Output the [X, Y] coordinate of the center of the cell containing the given text.  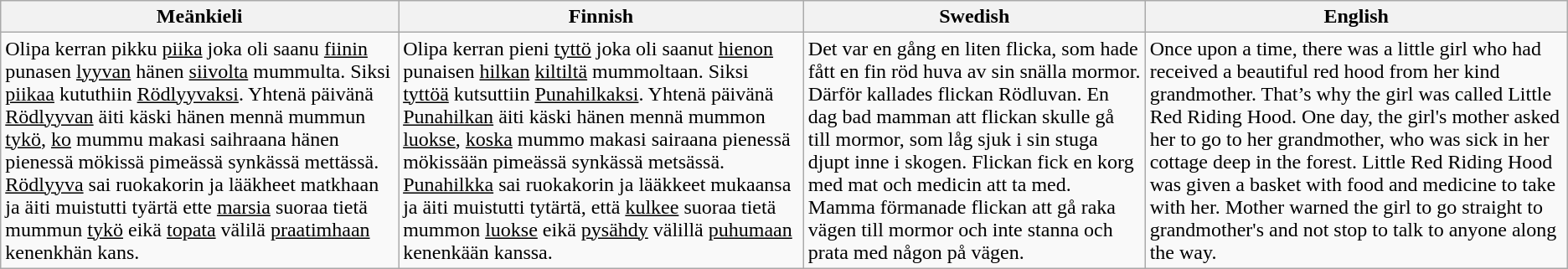
Swedish [974, 17]
English [1356, 17]
Meänkieli [199, 17]
Finnish [601, 17]
